From the cell containing the given text, extract its center point as [X, Y] coordinate. 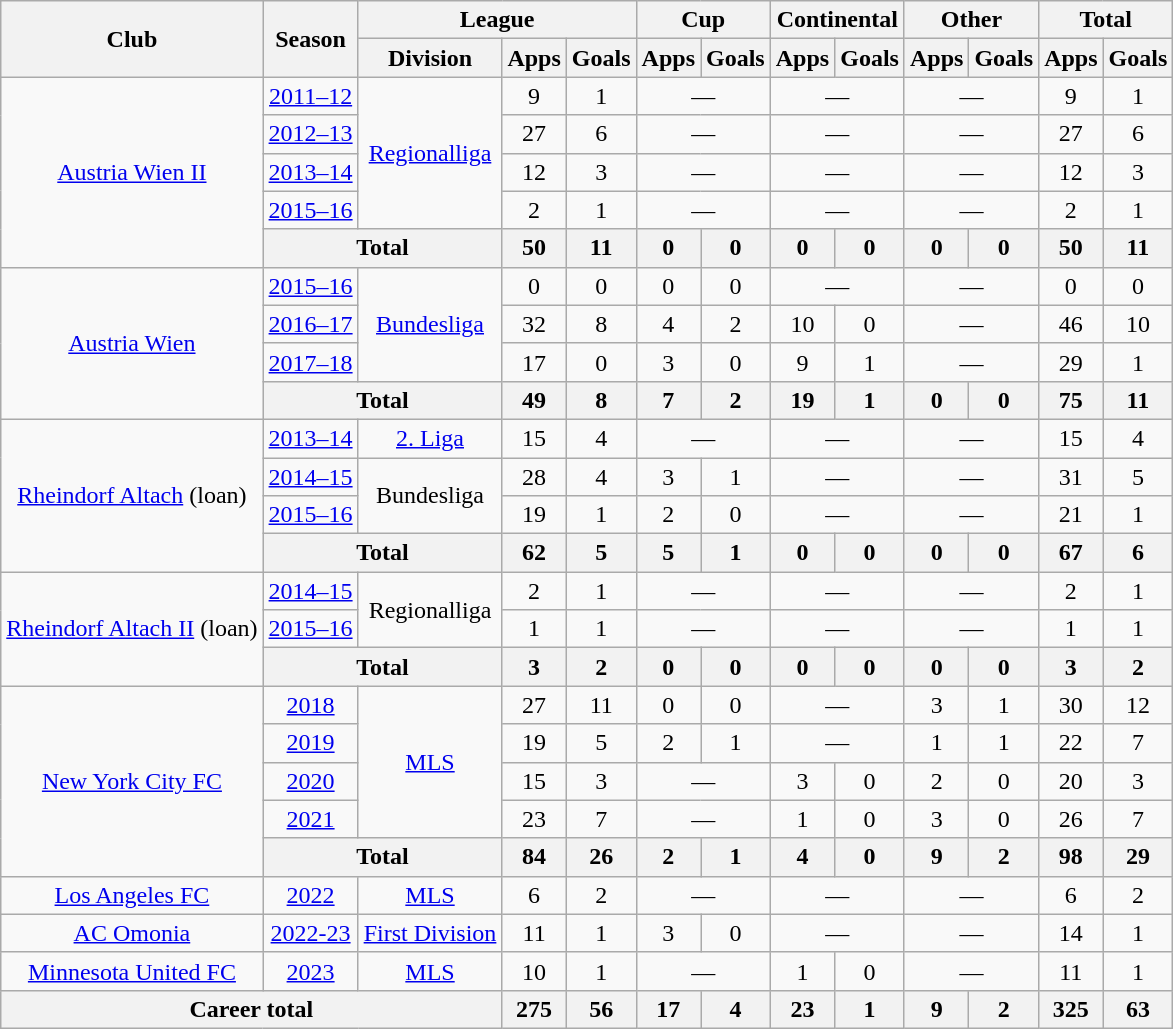
League [497, 20]
32 [534, 324]
Los Angeles FC [132, 895]
30 [1071, 705]
20 [1071, 781]
New York City FC [132, 781]
28 [534, 477]
AC Omonia [132, 933]
2022-23 [310, 933]
2012–13 [310, 134]
2023 [310, 971]
Division [430, 58]
14 [1071, 933]
2020 [310, 781]
75 [1071, 400]
31 [1071, 477]
2021 [310, 819]
Rheindorf Altach II (loan) [132, 629]
Cup [703, 20]
67 [1071, 553]
21 [1071, 515]
22 [1071, 743]
56 [601, 1009]
Austria Wien II [132, 172]
Other [971, 20]
63 [1138, 1009]
325 [1071, 1009]
Austria Wien [132, 343]
2022 [310, 895]
Continental [837, 20]
2019 [310, 743]
Minnesota United FC [132, 971]
84 [534, 857]
98 [1071, 857]
275 [534, 1009]
2018 [310, 705]
First Division [430, 933]
2. Liga [430, 438]
46 [1071, 324]
49 [534, 400]
2017–18 [310, 362]
Rheindorf Altach (loan) [132, 495]
Club [132, 39]
2011–12 [310, 96]
Career total [252, 1009]
62 [534, 553]
Season [310, 39]
2016–17 [310, 324]
